Capture the cell that displays the provided text and extract its [x, y] central coordinate. 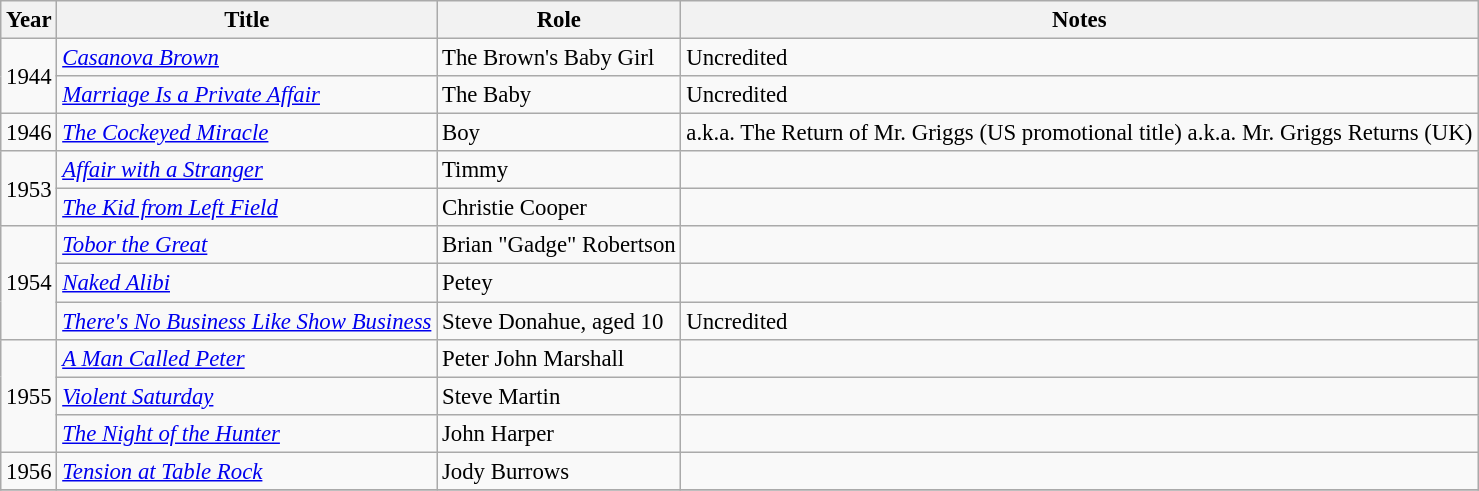
A Man Called Peter [247, 358]
Naked Alibi [247, 283]
1946 [29, 133]
Casanova Brown [247, 58]
1953 [29, 188]
Petey [559, 283]
Role [559, 20]
Timmy [559, 170]
Steve Martin [559, 396]
Violent Saturday [247, 396]
Tension at Table Rock [247, 471]
Notes [1080, 20]
The Baby [559, 95]
1954 [29, 282]
Marriage Is a Private Affair [247, 95]
Peter John Marshall [559, 358]
a.k.a. The Return of Mr. Griggs (US promotional title) a.k.a. Mr. Griggs Returns (UK) [1080, 133]
Title [247, 20]
There's No Business Like Show Business [247, 321]
Year [29, 20]
John Harper [559, 433]
Jody Burrows [559, 471]
Christie Cooper [559, 208]
The Brown's Baby Girl [559, 58]
1956 [29, 471]
The Cockeyed Miracle [247, 133]
1944 [29, 76]
Tobor the Great [247, 245]
Boy [559, 133]
1955 [29, 396]
Steve Donahue, aged 10 [559, 321]
Brian "Gadge" Robertson [559, 245]
Affair with a Stranger [247, 170]
The Night of the Hunter [247, 433]
The Kid from Left Field [247, 208]
